Locate the cell with the specified text and output its (x, y) center coordinate. 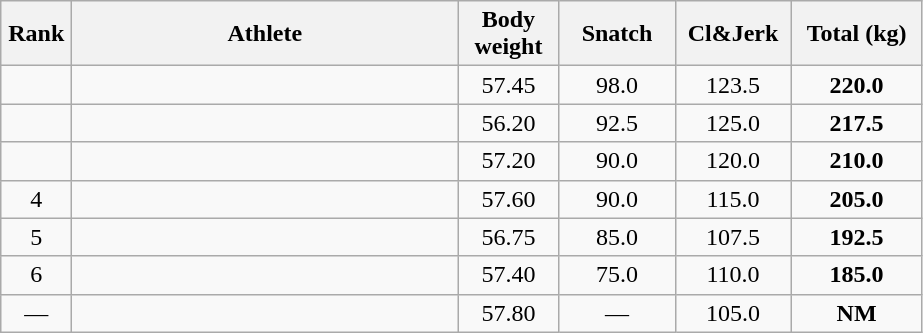
210.0 (856, 161)
57.80 (508, 313)
56.20 (508, 123)
Athlete (265, 34)
57.20 (508, 161)
85.0 (617, 237)
6 (36, 275)
110.0 (733, 275)
Rank (36, 34)
120.0 (733, 161)
217.5 (856, 123)
Body weight (508, 34)
Total (kg) (856, 34)
105.0 (733, 313)
NM (856, 313)
56.75 (508, 237)
107.5 (733, 237)
192.5 (856, 237)
92.5 (617, 123)
4 (36, 199)
205.0 (856, 199)
75.0 (617, 275)
115.0 (733, 199)
5 (36, 237)
123.5 (733, 85)
57.45 (508, 85)
57.60 (508, 199)
125.0 (733, 123)
Cl&Jerk (733, 34)
98.0 (617, 85)
185.0 (856, 275)
220.0 (856, 85)
Snatch (617, 34)
57.40 (508, 275)
